Locate the cell with the specified text and output its (X, Y) center coordinate. 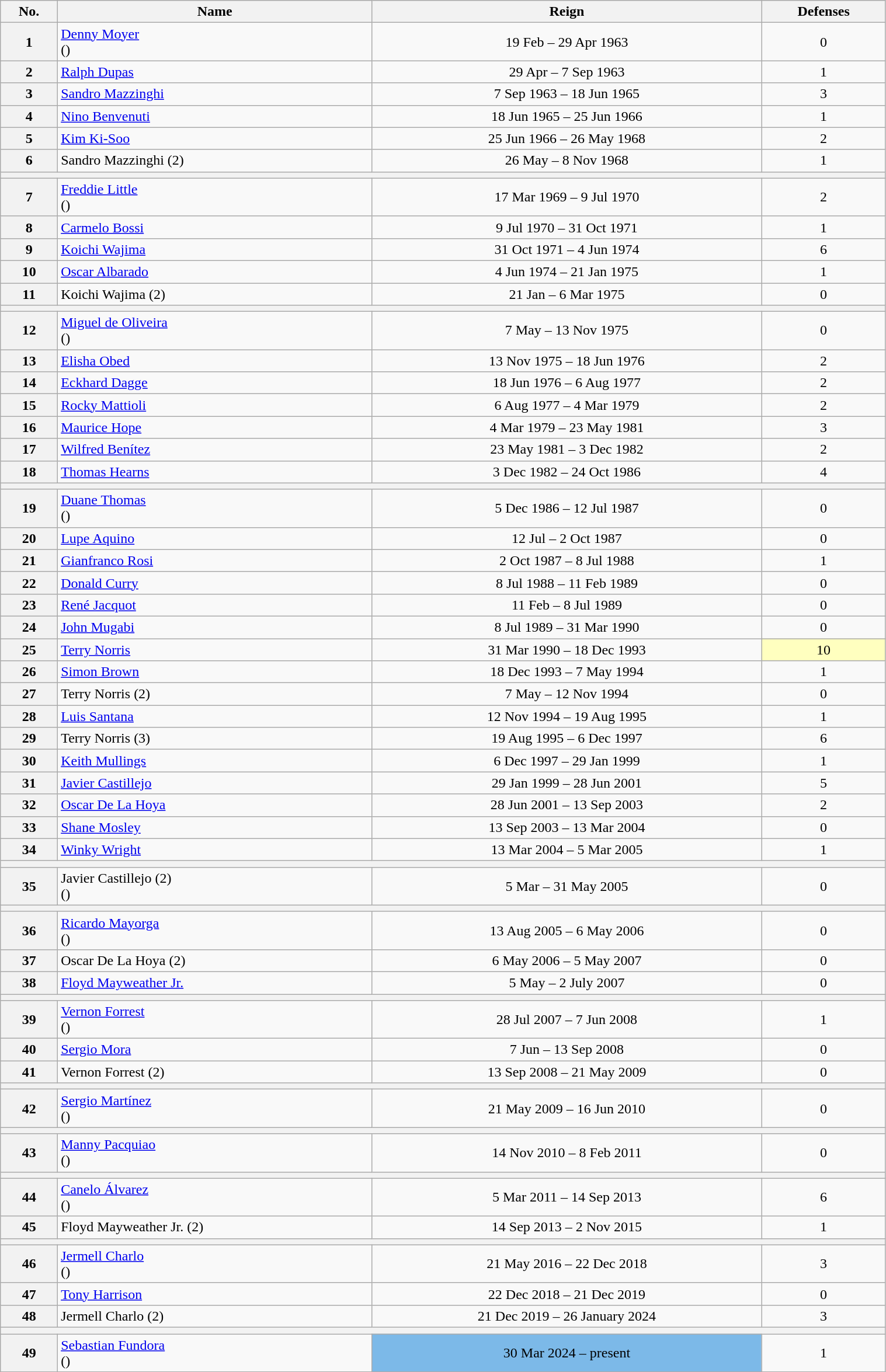
2 Oct 1987 – 8 Jul 1988 (567, 560)
Nino Benvenuti (215, 116)
14 (29, 383)
25 (29, 650)
Javier Castillejo (215, 783)
43 (29, 1152)
No. (29, 12)
Javier Castillejo (2)() (215, 886)
Ralph Dupas (215, 72)
Denny Moyer() (215, 42)
21 May 2009 – 16 Jun 2010 (567, 1108)
11 (29, 294)
17 Mar 1969 – 9 Jul 1970 (567, 197)
8 (29, 227)
7 May – 12 Nov 1994 (567, 694)
28 Jul 2007 – 7 Jun 2008 (567, 1019)
4 Mar 1979 – 23 May 1981 (567, 427)
19 Feb – 29 Apr 1963 (567, 42)
18 Jun 1976 – 6 Aug 1977 (567, 383)
Luis Santana (215, 716)
22 (29, 583)
47 (29, 1294)
Kim Ki-Soo (215, 138)
Sandro Mazzinghi (2) (215, 161)
6 Aug 1977 – 4 Mar 1979 (567, 405)
Thomas Hearns (215, 472)
13 Mar 2004 – 5 Mar 2005 (567, 849)
29 (29, 739)
19 (29, 508)
32 (29, 805)
31 Oct 1971 – 4 Jun 1974 (567, 249)
49 (29, 1352)
26 (29, 672)
Floyd Mayweather Jr. (215, 983)
11 Feb – 8 Jul 1989 (567, 605)
Oscar De La Hoya (215, 805)
13 Sep 2008 – 21 May 2009 (567, 1072)
12 Jul – 2 Oct 1987 (567, 538)
Rocky Mattioli (215, 405)
14 Nov 2010 – 8 Feb 2011 (567, 1152)
21 May 2016 – 22 Dec 2018 (567, 1263)
Jermell Charlo (2) (215, 1316)
36 (29, 931)
48 (29, 1316)
Reign (567, 12)
13 Nov 1975 – 18 Jun 1976 (567, 361)
Elisha Obed (215, 361)
24 (29, 627)
Manny Pacquiao() (215, 1152)
12 Nov 1994 – 19 Aug 1995 (567, 716)
41 (29, 1072)
21 Dec 2019 – 26 January 2024 (567, 1316)
5 Mar – 31 May 2005 (567, 886)
17 (29, 450)
Sergio Martínez() (215, 1108)
Duane Thomas() (215, 508)
31 (29, 783)
Jermell Charlo() (215, 1263)
Ricardo Mayorga() (215, 931)
Gianfranco Rosi (215, 560)
42 (29, 1108)
31 Mar 1990 – 18 Dec 1993 (567, 650)
Lupe Aquino (215, 538)
Name (215, 12)
Freddie Little() (215, 197)
45 (29, 1227)
Defenses (824, 12)
8 Jul 1988 – 11 Feb 1989 (567, 583)
33 (29, 827)
Sandro Mazzinghi (215, 94)
Koichi Wajima (215, 249)
Oscar De La Hoya (2) (215, 960)
7 (29, 197)
30 Mar 2024 – present (567, 1352)
15 (29, 405)
46 (29, 1263)
Floyd Mayweather Jr. (2) (215, 1227)
Sergio Mora (215, 1050)
Winky Wright (215, 849)
8 Jul 1989 – 31 Mar 1990 (567, 627)
21 Jan – 6 Mar 1975 (567, 294)
7 Jun – 13 Sep 2008 (567, 1050)
16 (29, 427)
5 Dec 1986 – 12 Jul 1987 (567, 508)
30 (29, 761)
38 (29, 983)
35 (29, 886)
13 (29, 361)
13 Sep 2003 – 13 Mar 2004 (567, 827)
Miguel de Oliveira() (215, 330)
29 Jan 1999 – 28 Jun 2001 (567, 783)
7 May – 13 Nov 1975 (567, 330)
Terry Norris (2) (215, 694)
18 Jun 1965 – 25 Jun 1966 (567, 116)
Terry Norris (215, 650)
6 May 2006 – 5 May 2007 (567, 960)
Maurice Hope (215, 427)
27 (29, 694)
29 Apr – 7 Sep 1963 (567, 72)
Wilfred Benítez (215, 450)
28 Jun 2001 – 13 Sep 2003 (567, 805)
25 Jun 1966 – 26 May 1968 (567, 138)
13 Aug 2005 – 6 May 2006 (567, 931)
Sebastian Fundora() (215, 1352)
Donald Curry (215, 583)
21 (29, 560)
5 Mar 2011 – 14 Sep 2013 (567, 1197)
37 (29, 960)
Koichi Wajima (2) (215, 294)
Vernon Forrest (2) (215, 1072)
18 (29, 472)
23 May 1981 – 3 Dec 1982 (567, 450)
22 Dec 2018 – 21 Dec 2019 (567, 1294)
9 (29, 249)
3 Dec 1982 – 24 Oct 1986 (567, 472)
Terry Norris (3) (215, 739)
Simon Brown (215, 672)
Tony Harrison (215, 1294)
18 Dec 1993 – 7 May 1994 (567, 672)
Oscar Albarado (215, 271)
7 Sep 1963 – 18 Jun 1965 (567, 94)
John Mugabi (215, 627)
44 (29, 1197)
34 (29, 849)
12 (29, 330)
23 (29, 605)
Keith Mullings (215, 761)
Canelo Álvarez() (215, 1197)
6 Dec 1997 – 29 Jan 1999 (567, 761)
26 May – 8 Nov 1968 (567, 161)
20 (29, 538)
René Jacquot (215, 605)
Eckhard Dagge (215, 383)
9 Jul 1970 – 31 Oct 1971 (567, 227)
5 May – 2 July 2007 (567, 983)
39 (29, 1019)
14 Sep 2013 – 2 Nov 2015 (567, 1227)
4 Jun 1974 – 21 Jan 1975 (567, 271)
28 (29, 716)
40 (29, 1050)
19 Aug 1995 – 6 Dec 1997 (567, 739)
Shane Mosley (215, 827)
Vernon Forrest() (215, 1019)
Carmelo Bossi (215, 227)
